Capture the cell that displays the provided text and extract its [x, y] central coordinate. 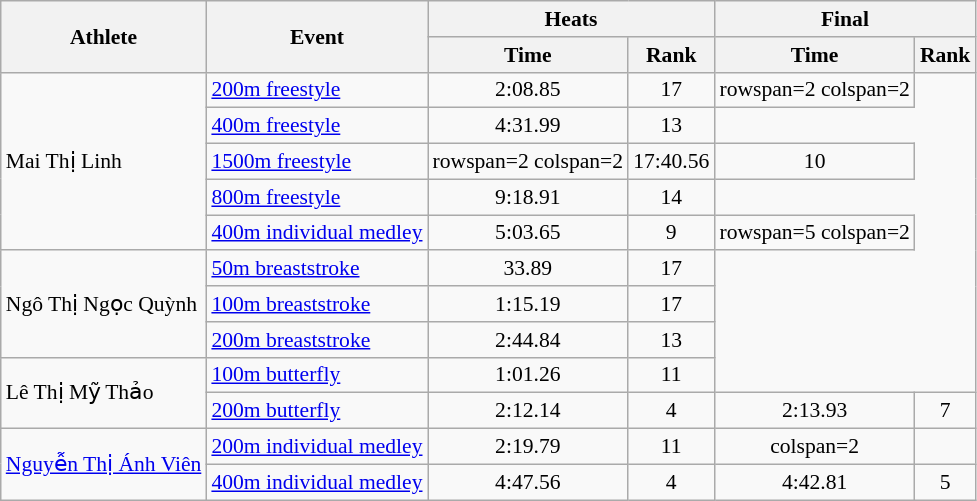
2:08.85 [528, 90]
4:31.99 [528, 126]
Nguyễn Thị Ánh Viên [104, 464]
17:40.56 [671, 162]
rowspan=5 colspan=2 [814, 233]
2:19.79 [528, 447]
Lê Thị Mỹ Thảo [104, 392]
Event [316, 36]
Athlete [104, 36]
200m breaststroke [316, 340]
100m butterfly [316, 375]
200m freestyle [316, 90]
2:44.84 [528, 340]
200m butterfly [316, 411]
1500m freestyle [316, 162]
Mai Thị Linh [104, 161]
800m freestyle [316, 197]
100m breaststroke [316, 304]
9:18.91 [528, 197]
1:15.19 [528, 304]
33.89 [528, 269]
Final [844, 19]
400m freestyle [316, 126]
200m individual medley [316, 447]
7 [946, 411]
14 [671, 197]
1:01.26 [528, 375]
4:47.56 [528, 482]
Heats [572, 19]
50m breaststroke [316, 269]
Ngô Thị Ngọc Quỳnh [104, 304]
colspan=2 [814, 447]
5 [946, 482]
2:12.14 [528, 411]
10 [814, 162]
4:42.81 [814, 482]
9 [671, 233]
2:13.93 [814, 411]
5:03.65 [528, 233]
